Locate the cell with the specified text and output its [x, y] center coordinate. 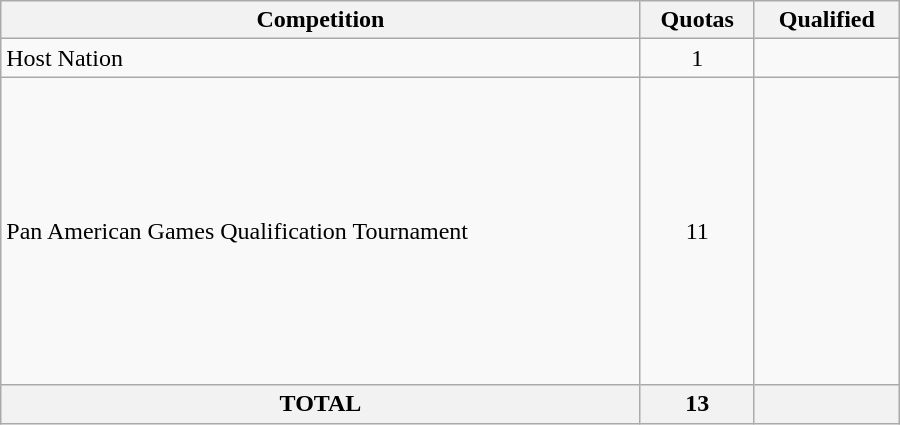
Competition [320, 20]
Quotas [697, 20]
Host Nation [320, 58]
Qualified [826, 20]
11 [697, 231]
TOTAL [320, 404]
Pan American Games Qualification Tournament [320, 231]
1 [697, 58]
13 [697, 404]
